Find where the given text appears and provide that cell's center as [x, y] coordinate. 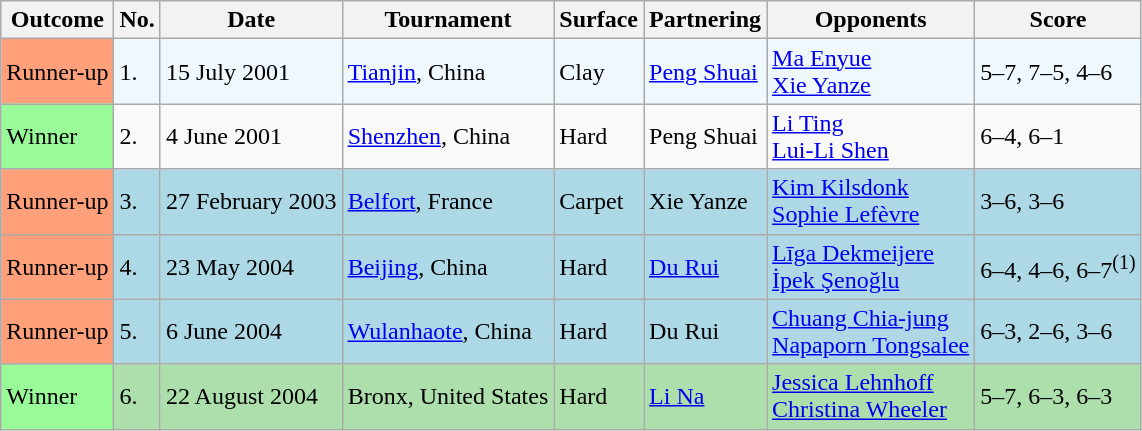
Clay [599, 72]
Shenzhen, China [448, 136]
4 June 2001 [251, 136]
Līga Dekmeijere İpek Şenoğlu [871, 266]
Date [251, 20]
3–6, 3–6 [1058, 202]
5–7, 7–5, 4–6 [1058, 72]
Ma Enyue Xie Yanze [871, 72]
6–3, 2–6, 3–6 [1058, 332]
4. [137, 266]
23 May 2004 [251, 266]
Wulanhaote, China [448, 332]
6–4, 6–1 [1058, 136]
Li Na [706, 396]
Li Ting Lui-Li Shen [871, 136]
Partnering [706, 20]
Score [1058, 20]
5. [137, 332]
27 February 2003 [251, 202]
22 August 2004 [251, 396]
Chuang Chia-jung Napaporn Tongsalee [871, 332]
Kim Kilsdonk Sophie Lefèvre [871, 202]
Belfort, France [448, 202]
Carpet [599, 202]
Tianjin, China [448, 72]
6–4, 4–6, 6–7(1) [1058, 266]
Xie Yanze [706, 202]
5–7, 6–3, 6–3 [1058, 396]
Outcome [58, 20]
Surface [599, 20]
3. [137, 202]
2. [137, 136]
No. [137, 20]
15 July 2001 [251, 72]
6. [137, 396]
Beijing, China [448, 266]
Tournament [448, 20]
Bronx, United States [448, 396]
6 June 2004 [251, 332]
Jessica Lehnhoff Christina Wheeler [871, 396]
1. [137, 72]
Opponents [871, 20]
